For the text-containing cell, return its midpoint in [X, Y] coordinate format. 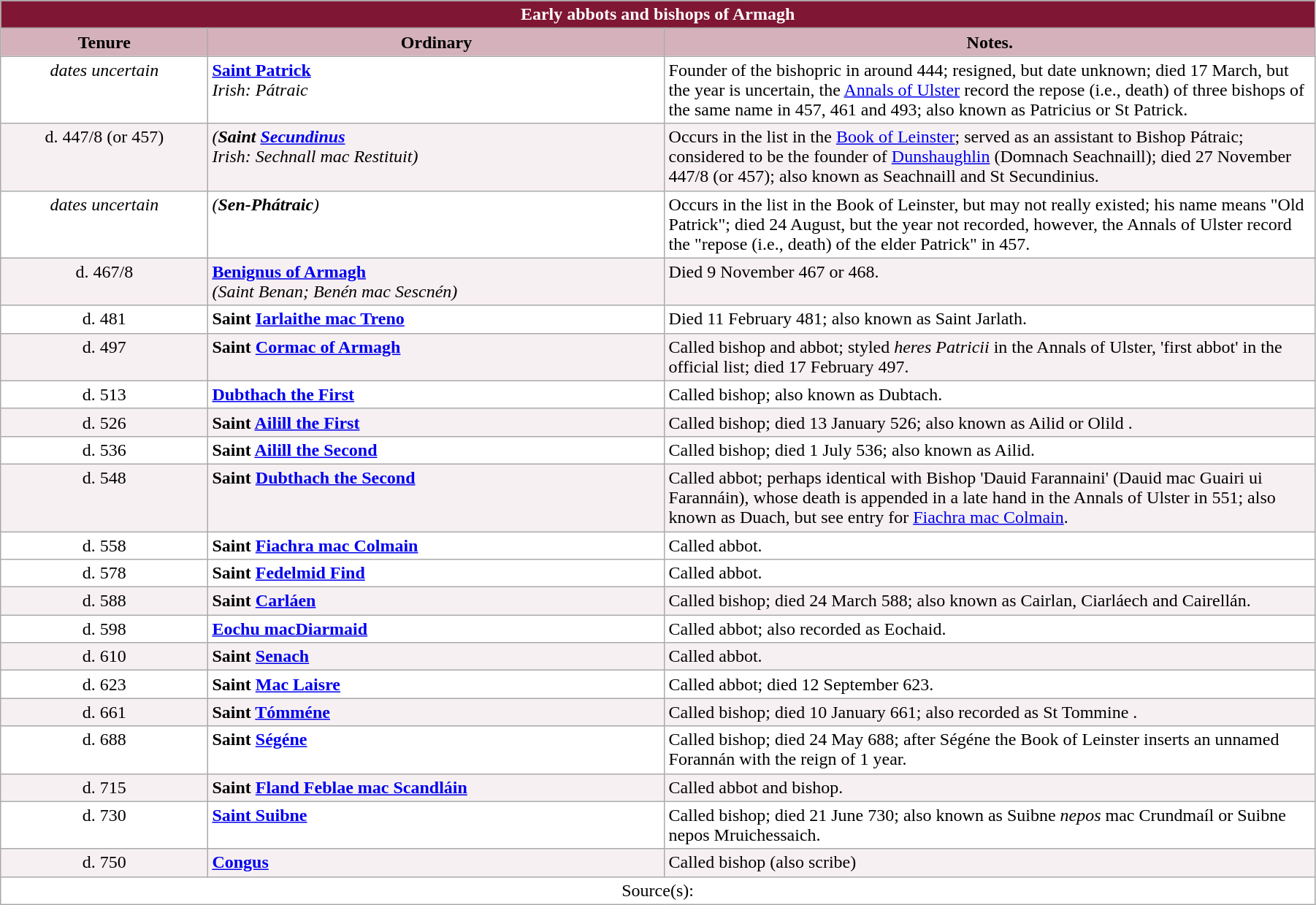
Congus [437, 863]
Called abbot and bishop. [990, 787]
Died 11 February 481; also known as Saint Jarlath. [990, 319]
Saint Fland Feblae mac Scandláin [437, 787]
Saint Ailill the First [437, 422]
Called bishop (also scribe) [990, 863]
d. 558 [104, 546]
d. 447/8 (or 457) [104, 157]
Called bishop and abbot; styled heres Patricii in the Annals of Ulster, 'first abbot' in the official list; died 17 February 497. [990, 356]
Early abbots and bishops of Armagh [658, 15]
Saint Ailill the Second [437, 450]
d. 578 [104, 573]
Eochu macDiarmaid [437, 629]
d. 688 [104, 749]
d. 598 [104, 629]
Tenure [104, 42]
d. 623 [104, 684]
(Saint SecundinusIrish: Sechnall mac Restituit) [437, 157]
d. 588 [104, 601]
d. 661 [104, 712]
Notes. [990, 42]
d. 730 [104, 825]
Source(s): [658, 890]
d. 548 [104, 497]
Called bishop; died 10 January 661; also recorded as St Tommine . [990, 712]
d. 610 [104, 657]
Called bishop; died 1 July 536; also known as Ailid. [990, 450]
d. 467/8 [104, 282]
(Sen-Phátraic) [437, 224]
d. 526 [104, 422]
Called bishop; died 24 March 588; also known as Cairlan, Ciarláech and Cairellán. [990, 601]
Called bishop; died 21 June 730; also known as Suibne nepos mac Crundmaíl or Suibne nepos Mruichessaich. [990, 825]
Saint Cormac of Armagh [437, 356]
Saint Dubthach the Second [437, 497]
Saint Fiachra mac Colmain [437, 546]
Ordinary [437, 42]
d. 750 [104, 863]
Saint Tómméne [437, 712]
Saint Iarlaithe mac Treno [437, 319]
Benignus of Armagh(Saint Benan; Benén mac Sescnén) [437, 282]
Dubthach the First [437, 394]
Saint PatrickIrish: Pátraic [437, 90]
Called bishop; died 13 January 526; also known as Ailid or Olild . [990, 422]
Saint Suibne [437, 825]
Saint Mac Laisre [437, 684]
d. 536 [104, 450]
d. 497 [104, 356]
Saint Ségéne [437, 749]
Called bishop; died 24 May 688; after Ségéne the Book of Leinster inserts an unnamed Forannán with the reign of 1 year. [990, 749]
Called abbot; died 12 September 623. [990, 684]
Saint Carláen [437, 601]
d. 513 [104, 394]
d. 715 [104, 787]
Died 9 November 467 or 468. [990, 282]
Called abbot; also recorded as Eochaid. [990, 629]
Saint Senach [437, 657]
d. 481 [104, 319]
Called bishop; also known as Dubtach. [990, 394]
Saint Fedelmid Find [437, 573]
